From the cell containing the given text, extract its center point as [X, Y] coordinate. 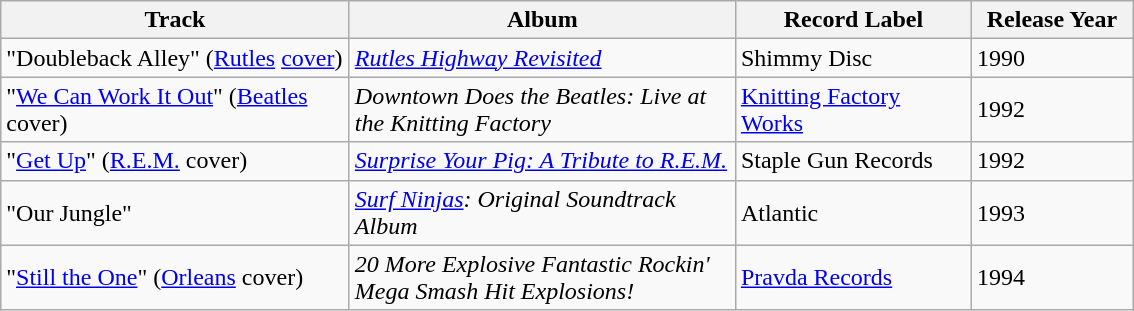
"Our Jungle" [176, 212]
Downtown Does the Beatles: Live at the Knitting Factory [542, 110]
Staple Gun Records [853, 161]
Pravda Records [853, 278]
"Get Up" (R.E.M. cover) [176, 161]
1994 [1052, 278]
Surf Ninjas: Original Soundtrack Album [542, 212]
"We Can Work It Out" (Beatles cover) [176, 110]
Track [176, 20]
Release Year [1052, 20]
Album [542, 20]
"Still the One" (Orleans cover) [176, 278]
Record Label [853, 20]
Atlantic [853, 212]
Shimmy Disc [853, 58]
1993 [1052, 212]
"Doubleback Alley" (Rutles cover) [176, 58]
Rutles Highway Revisited [542, 58]
20 More Explosive Fantastic Rockin' Mega Smash Hit Explosions! [542, 278]
1990 [1052, 58]
Surprise Your Pig: A Tribute to R.E.M. [542, 161]
Knitting Factory Works [853, 110]
